Scan for the cell matching the given text and deliver its [X, Y] coordinate at center. 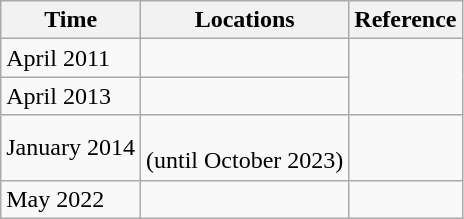
(until October 2023) [244, 148]
Time [71, 20]
Locations [244, 20]
April 2011 [71, 58]
Reference [406, 20]
May 2022 [71, 199]
January 2014 [71, 148]
April 2013 [71, 96]
